For the text-containing cell, return its midpoint in [X, Y] coordinate format. 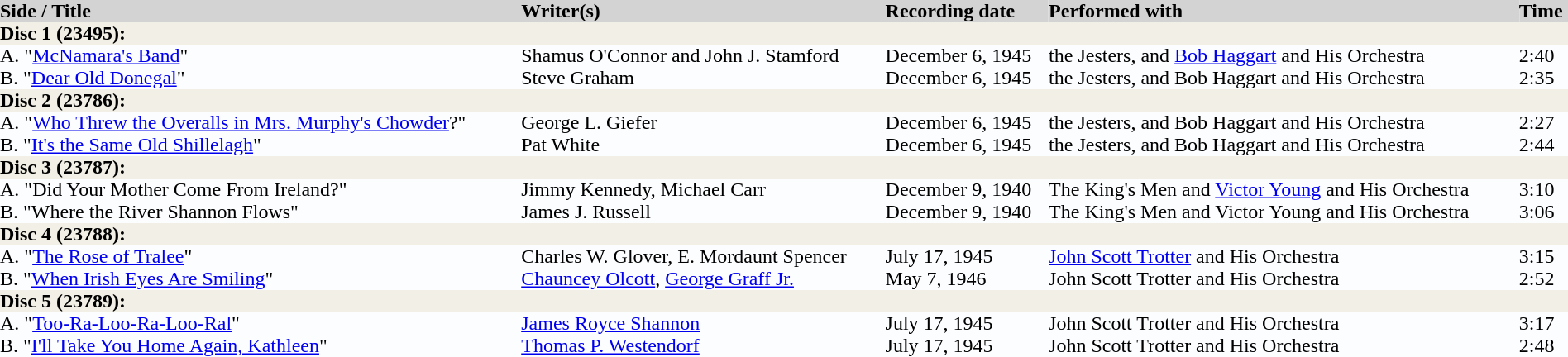
Performed with [1284, 12]
B. "I'll Take You Home Again, Kathleen" [261, 345]
Disc 3 (23787): [784, 167]
Charles W. Glover, E. Mordaunt Spencer [703, 256]
A. "The Rose of Tralee" [261, 256]
James Royce Shannon [703, 324]
Disc 5 (23789): [784, 301]
3:15 [1543, 256]
2:44 [1543, 145]
2:40 [1543, 56]
George L. Giefer [703, 122]
Disc 2 (23786): [784, 101]
Chauncey Olcott, George Graff Jr. [703, 279]
2:35 [1543, 78]
A. "Did Your Mother Come From Ireland?" [261, 190]
May 7, 1946 [968, 279]
A. "McNamara's Band" [261, 56]
Pat White [703, 145]
Steve Graham [703, 78]
2:52 [1543, 279]
B. "Where the River Shannon Flows" [261, 212]
James J. Russell [703, 212]
Disc 4 (23788): [784, 235]
Side / Title [261, 12]
Disc 1 (23495): [784, 33]
3:17 [1543, 324]
2:48 [1543, 345]
Shamus O'Connor and John J. Stamford [703, 56]
Recording date [968, 12]
2:27 [1543, 122]
B. "When Irish Eyes Are Smiling" [261, 279]
A. "Too-Ra-Loo-Ra-Loo-Ral" [261, 324]
A. "Who Threw the Overalls in Mrs. Murphy's Chowder?" [261, 122]
3:06 [1543, 212]
B. "Dear Old Donegal" [261, 78]
Writer(s) [703, 12]
Jimmy Kennedy, Michael Carr [703, 190]
Thomas P. Westendorf [703, 345]
3:10 [1543, 190]
Time [1543, 12]
B. "It's the Same Old Shillelagh" [261, 145]
